Output the [X, Y] coordinate of the center of the cell containing the given text.  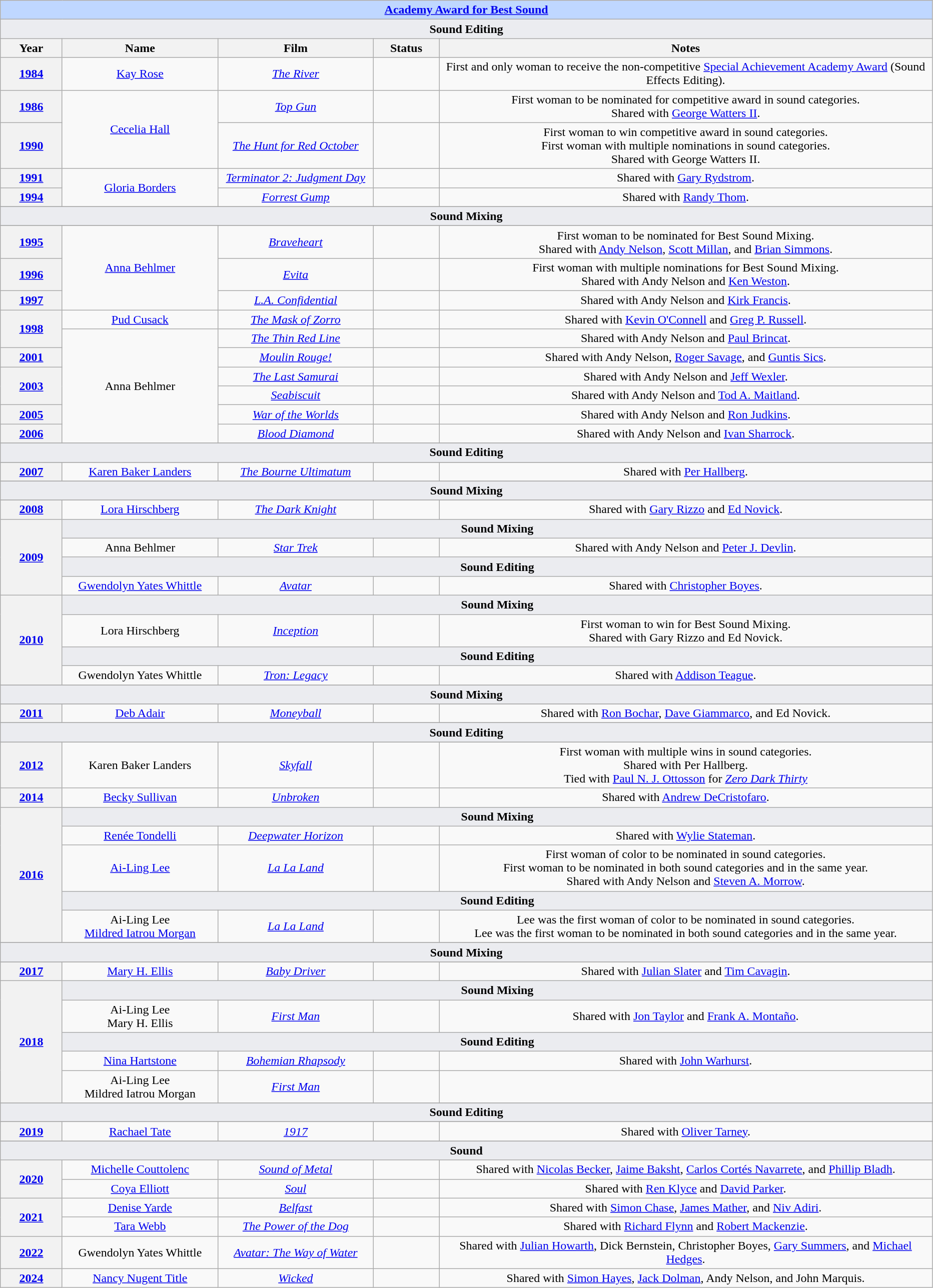
Avatar: The Way of Water [295, 1252]
The Thin Red Line [295, 338]
Bohemian Rhapsody [295, 1061]
Top Gun [295, 106]
The Power of the Dog [295, 1226]
Belfast [295, 1207]
1990 [32, 145]
Renée Tondelli [140, 835]
Sound of Metal [295, 1169]
The Dark Knight [295, 509]
Sound [466, 1150]
Evita [295, 274]
2009 [32, 557]
Shared with Andy Nelson and Ron Judkins. [686, 414]
Shared with Wylie Stateman. [686, 835]
Shared with Andy Nelson and Kirk Francis. [686, 300]
Shared with Andy Nelson and Paul Brincat. [686, 338]
Shared with Andy Nelson and Peter J. Devlin. [686, 547]
Braveheart [295, 242]
2012 [32, 765]
2011 [32, 713]
Tara Webb [140, 1226]
Gloria Borders [140, 187]
Name [140, 48]
Tron: Legacy [295, 675]
Shared with Kevin O'Connell and Greg P. Russell. [686, 319]
2001 [32, 357]
Blood Diamond [295, 433]
Mary H. Ellis [140, 971]
First woman with multiple wins in sound categories.Shared with Per Hallberg.Tied with Paul N. J. Ottosson for Zero Dark Thirty [686, 765]
First and only woman to receive the non-competitive Special Achievement Academy Award (Sound Effects Editing). [686, 74]
L.A. Confidential [295, 300]
2014 [32, 797]
Shared with Andy Nelson and Jeff Wexler. [686, 376]
2008 [32, 509]
Academy Award for Best Sound [466, 10]
Shared with Andy Nelson, Roger Savage, and Guntis Sics. [686, 357]
Shared with Gary Rydstrom. [686, 178]
The River [295, 74]
Cecelia Hall [140, 129]
Nina Hartstone [140, 1061]
Michelle Couttolenc [140, 1169]
First woman to win for Best Sound Mixing.Shared with Gary Rizzo and Ed Novick. [686, 630]
Shared with Addison Teague. [686, 675]
Seabiscuit [295, 395]
1986 [32, 106]
2017 [32, 971]
2003 [32, 386]
Shared with Jon Taylor and Frank A. Montaño. [686, 1016]
Forrest Gump [295, 197]
2007 [32, 471]
Star Trek [295, 547]
Pud Cusack [140, 319]
Film [295, 48]
2010 [32, 640]
Moneyball [295, 713]
First woman to be nominated for competitive award in sound categories.Shared with George Watters II. [686, 106]
The Hunt for Red October [295, 145]
Notes [686, 48]
Ai-Ling LeeMary H. Ellis [140, 1016]
Inception [295, 630]
Moulin Rouge! [295, 357]
Shared with Andrew DeCristofaro. [686, 797]
1991 [32, 178]
First woman to be nominated for Best Sound Mixing.Shared with Andy Nelson, Scott Millan, and Brian Simmons. [686, 242]
Year [32, 48]
2024 [32, 1278]
1984 [32, 74]
Unbroken [295, 797]
1996 [32, 274]
Avatar [295, 585]
Shared with Oliver Tarney. [686, 1131]
Shared with Gary Rizzo and Ed Novick. [686, 509]
Shared with Andy Nelson and Tod A. Maitland. [686, 395]
Soul [295, 1188]
Shared with Simon Hayes, Jack Dolman, Andy Nelson, and John Marquis. [686, 1278]
Denise Yarde [140, 1207]
Shared with Richard Flynn and Robert Mackenzie. [686, 1226]
Becky Sullivan [140, 797]
Shared with Christopher Boyes. [686, 585]
1917 [295, 1131]
The Last Samurai [295, 376]
Kay Rose [140, 74]
Shared with Julian Howarth, Dick Bernstein, Christopher Boyes, Gary Summers, and Michael Hedges. [686, 1252]
Shared with John Warhurst. [686, 1061]
Status [406, 48]
1995 [32, 242]
Shared with Julian Slater and Tim Cavagin. [686, 971]
Shared with Randy Thom. [686, 197]
Rachael Tate [140, 1131]
Wicked [295, 1278]
Ai-Ling Lee [140, 868]
Baby Driver [295, 971]
Shared with Ren Klyce and David Parker. [686, 1188]
1998 [32, 329]
War of the Worlds [295, 414]
2020 [32, 1179]
Nancy Nugent Title [140, 1278]
2021 [32, 1217]
2005 [32, 414]
Coya Elliott [140, 1188]
Deb Adair [140, 713]
The Mask of Zorro [295, 319]
Shared with Andy Nelson and Ivan Sharrock. [686, 433]
Shared with Nicolas Becker, Jaime Baksht, Carlos Cortés Navarrete, and Phillip Bladh. [686, 1169]
Terminator 2: Judgment Day [295, 178]
1994 [32, 197]
2006 [32, 433]
2016 [32, 875]
2018 [32, 1041]
2019 [32, 1131]
The Bourne Ultimatum [295, 471]
Deepwater Horizon [295, 835]
Shared with Simon Chase, James Mather, and Niv Adiri. [686, 1207]
First woman to win competitive award in sound categories.First woman with multiple nominations in sound categories.Shared with George Watters II. [686, 145]
2022 [32, 1252]
Shared with Per Hallberg. [686, 471]
Shared with Ron Bochar, Dave Giammarco, and Ed Novick. [686, 713]
1997 [32, 300]
First woman with multiple nominations for Best Sound Mixing.Shared with Andy Nelson and Ken Weston. [686, 274]
Skyfall [295, 765]
